Identify which cell holds the provided text, then report its [X, Y] central coordinate. 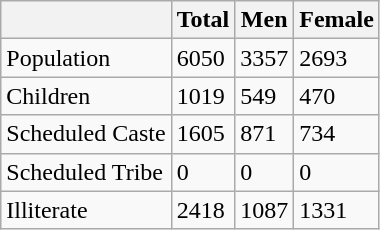
Total [203, 20]
Scheduled Caste [86, 134]
1087 [264, 210]
1019 [203, 96]
Scheduled Tribe [86, 172]
734 [337, 134]
871 [264, 134]
2693 [337, 58]
Children [86, 96]
3357 [264, 58]
2418 [203, 210]
Men [264, 20]
1331 [337, 210]
549 [264, 96]
Female [337, 20]
Population [86, 58]
6050 [203, 58]
1605 [203, 134]
470 [337, 96]
Illiterate [86, 210]
